Locate the cell with the specified text and output its [X, Y] center coordinate. 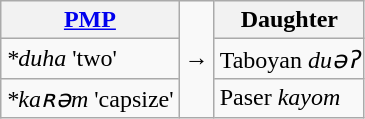
Paser kayom [289, 98]
→ [196, 60]
Taboyan duəʔ [289, 59]
*kaʀəm 'capsize' [90, 98]
Daughter [289, 20]
PMP [90, 20]
*duha 'two' [90, 59]
